From the cell containing the given text, extract its center point as (X, Y) coordinate. 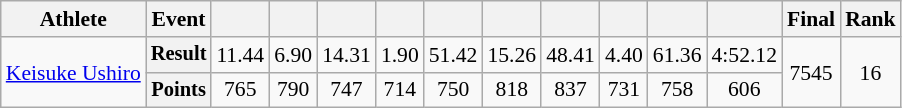
Points (179, 90)
Result (179, 55)
4.40 (624, 55)
818 (512, 90)
750 (454, 90)
7545 (811, 72)
6.90 (293, 55)
765 (240, 90)
51.42 (454, 55)
Athlete (74, 19)
Final (811, 19)
48.41 (570, 55)
61.36 (678, 55)
Keisuke Ushiro (74, 72)
606 (744, 90)
15.26 (512, 55)
731 (624, 90)
11.44 (240, 55)
747 (346, 90)
790 (293, 90)
758 (678, 90)
1.90 (400, 55)
14.31 (346, 55)
837 (570, 90)
Event (179, 19)
16 (870, 72)
714 (400, 90)
Rank (870, 19)
4:52.12 (744, 55)
